Provide the (X, Y) coordinate of the cell's center where the given text is located.  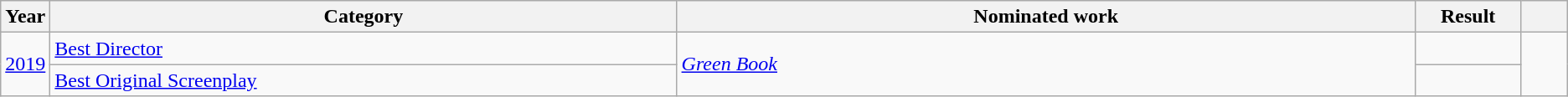
Year (25, 17)
Best Original Screenplay (364, 80)
2019 (25, 64)
Nominated work (1045, 17)
Result (1467, 17)
Green Book (1045, 64)
Best Director (364, 48)
Category (364, 17)
